Locate the cell with the specified text and output its [x, y] center coordinate. 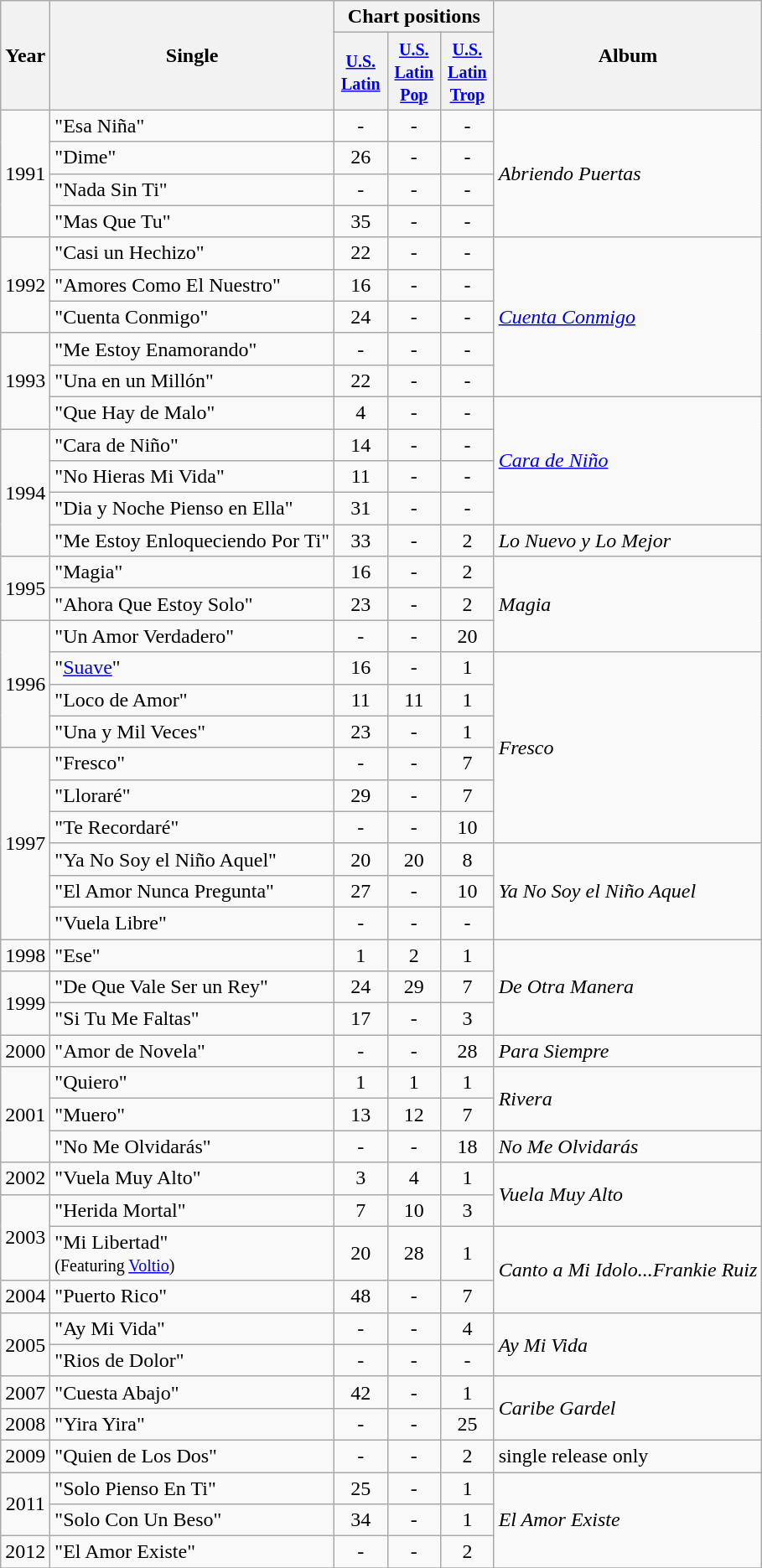
1994 [25, 493]
Ay Mi Vida [628, 1344]
"Si Tu Me Faltas" [193, 1019]
2002 [25, 1178]
2012 [25, 1552]
1999 [25, 1003]
"Amor de Novela" [193, 1051]
"Una y Mil Veces" [193, 732]
2004 [25, 1296]
"Ese" [193, 955]
"No Me Olvidarás" [193, 1146]
8 [468, 859]
26 [360, 158]
2003 [25, 1237]
"Cara de Niño" [193, 445]
14 [360, 445]
U.S. Latin Trop [468, 71]
17 [360, 1019]
El Amor Existe [628, 1519]
Para Siempre [628, 1051]
2000 [25, 1051]
48 [360, 1296]
"Me Estoy Enloqueciendo Por Ti" [193, 541]
Ya No Soy el Niño Aquel [628, 891]
"Muero" [193, 1115]
"Me Estoy Enamorando" [193, 349]
2008 [25, 1424]
"Ya No Soy el Niño Aquel" [193, 859]
42 [360, 1392]
34 [360, 1520]
"Ay Mi Vida" [193, 1328]
De Otra Manera [628, 986]
27 [360, 891]
No Me Olvidarás [628, 1146]
Vuela Muy Alto [628, 1194]
"Fresco" [193, 763]
2009 [25, 1456]
1991 [25, 173]
1995 [25, 588]
1997 [25, 843]
"Solo Con Un Beso" [193, 1520]
"Lloraré" [193, 795]
"Quien de Los Dos" [193, 1456]
"Que Hay de Malo" [193, 412]
"Cuesta Abajo" [193, 1392]
"Magia" [193, 572]
"Yira Yira" [193, 1424]
2011 [25, 1503]
"Ahora Que Estoy Solo" [193, 604]
"Suave" [193, 668]
"Nada Sin Ti" [193, 189]
single release only [628, 1456]
"El Amor Nunca Pregunta" [193, 891]
Cuenta Conmigo [628, 317]
33 [360, 541]
"Mi Libertad" (Featuring Voltio) [193, 1254]
Album [628, 55]
"Una en un Millón" [193, 380]
"Puerto Rico" [193, 1296]
"Solo Pienso En Ti" [193, 1488]
Canto a Mi Idolo...Frankie Ruiz [628, 1269]
1996 [25, 684]
18 [468, 1146]
31 [360, 509]
"El Amor Existe" [193, 1552]
Single [193, 55]
Cara de Niño [628, 460]
2007 [25, 1392]
"Loco de Amor" [193, 700]
Fresco [628, 748]
"Dime" [193, 158]
"Amores Como El Nuestro" [193, 285]
"Un Amor Verdadero" [193, 636]
"No Hieras Mi Vida" [193, 477]
U.S. Latin [360, 71]
U.S. Latin Pop [414, 71]
Abriendo Puertas [628, 173]
"Quiero" [193, 1083]
Magia [628, 604]
Year [25, 55]
1998 [25, 955]
"Te Recordaré" [193, 827]
13 [360, 1115]
"Cuenta Conmigo" [193, 317]
"Herida Mortal" [193, 1210]
Rivera [628, 1099]
"Rios de Dolor" [193, 1360]
Chart positions [414, 17]
"Vuela Muy Alto" [193, 1178]
Caribe Gardel [628, 1408]
35 [360, 221]
"Esa Niña" [193, 126]
"Mas Que Tu" [193, 221]
"Vuela Libre" [193, 923]
1993 [25, 380]
2001 [25, 1115]
Lo Nuevo y Lo Mejor [628, 541]
"Casi un Hechizo" [193, 253]
12 [414, 1115]
1992 [25, 285]
"Dia y Noche Pienso en Ella" [193, 509]
2005 [25, 1344]
"De Que Vale Ser un Rey" [193, 987]
